Extract the (X, Y) coordinate from the center of the cell holding the provided text.  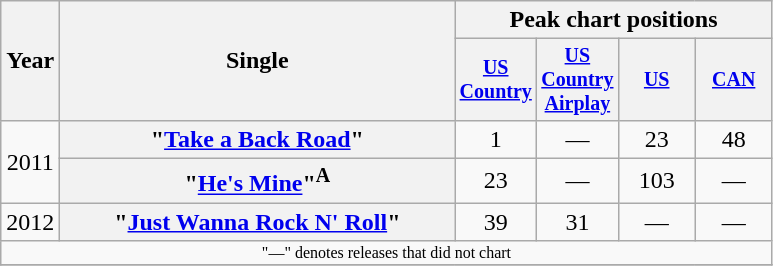
Single (258, 61)
Peak chart positions (614, 20)
US (656, 80)
"Just Wanna Rock N' Roll" (258, 222)
"Take a Back Road" (258, 139)
39 (496, 222)
Year (30, 61)
103 (656, 180)
2012 (30, 222)
2011 (30, 162)
CAN (734, 80)
"—" denotes releases that did not chart (386, 253)
1 (496, 139)
31 (578, 222)
48 (734, 139)
"He's Mine"A (258, 180)
US Country Airplay (578, 80)
US Country (496, 80)
